Find where the given text appears and provide that cell's center as (x, y) coordinate. 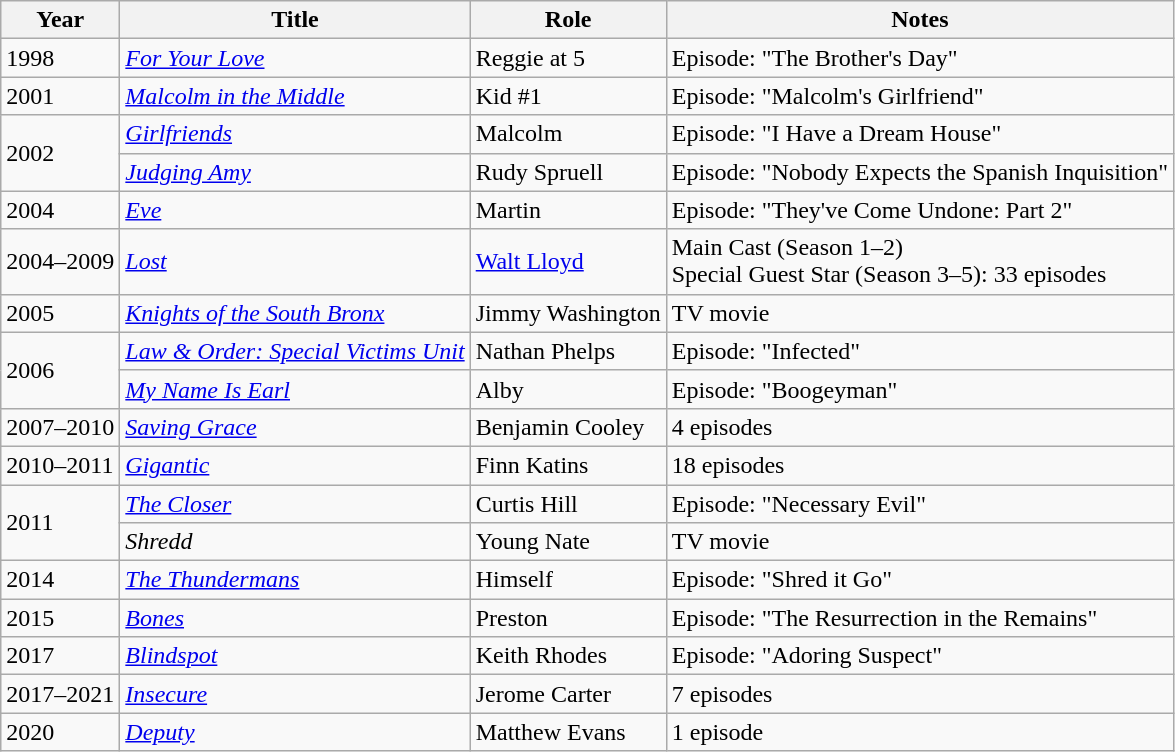
Nathan Phelps (568, 351)
Keith Rhodes (568, 656)
Main Cast (Season 1–2)Special Guest Star (Season 3–5): 33 episodes (920, 262)
Episode: "Adoring Suspect" (920, 656)
Episode: "Malcolm's Girlfriend" (920, 96)
Episode: "Necessary Evil" (920, 503)
Matthew Evans (568, 732)
Episode: "I Have a Dream House" (920, 134)
Jerome Carter (568, 694)
Kid #1 (568, 96)
For Your Love (295, 58)
Walt Lloyd (568, 262)
2020 (60, 732)
Episode: "Infected" (920, 351)
Benjamin Cooley (568, 427)
7 episodes (920, 694)
2006 (60, 370)
Episode: "Shred it Go" (920, 580)
2010–2011 (60, 465)
My Name Is Earl (295, 389)
Judging Amy (295, 172)
2014 (60, 580)
Finn Katins (568, 465)
Alby (568, 389)
18 episodes (920, 465)
Episode: "The Brother's Day" (920, 58)
Jimmy Washington (568, 313)
Curtis Hill (568, 503)
Preston (568, 618)
Gigantic (295, 465)
2001 (60, 96)
Malcolm in the Middle (295, 96)
2002 (60, 153)
Blindspot (295, 656)
Girlfriends (295, 134)
Insecure (295, 694)
Law & Order: Special Victims Unit (295, 351)
Episode: "They've Come Undone: Part 2" (920, 210)
Malcolm (568, 134)
2015 (60, 618)
Saving Grace (295, 427)
2004–2009 (60, 262)
Himself (568, 580)
Knights of the South Bronx (295, 313)
Eve (295, 210)
Young Nate (568, 542)
Lost (295, 262)
2005 (60, 313)
1998 (60, 58)
Martin (568, 210)
Rudy Spruell (568, 172)
Role (568, 20)
Episode: "Boogeyman" (920, 389)
Bones (295, 618)
2011 (60, 522)
Year (60, 20)
Reggie at 5 (568, 58)
Deputy (295, 732)
2017 (60, 656)
2004 (60, 210)
2017–2021 (60, 694)
Episode: "The Resurrection in the Remains" (920, 618)
Episode: "Nobody Expects the Spanish Inquisition" (920, 172)
The Closer (295, 503)
4 episodes (920, 427)
Shredd (295, 542)
Title (295, 20)
2007–2010 (60, 427)
1 episode (920, 732)
The Thundermans (295, 580)
Notes (920, 20)
